Find where the given text appears and provide that cell's center as (x, y) coordinate. 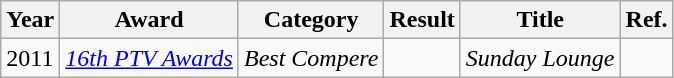
Category (310, 20)
16th PTV Awards (150, 58)
Year (30, 20)
Result (422, 20)
2011 (30, 58)
Ref. (646, 20)
Sunday Lounge (540, 58)
Title (540, 20)
Award (150, 20)
Best Compere (310, 58)
